Output the (X, Y) coordinate of the center of the cell containing the given text.  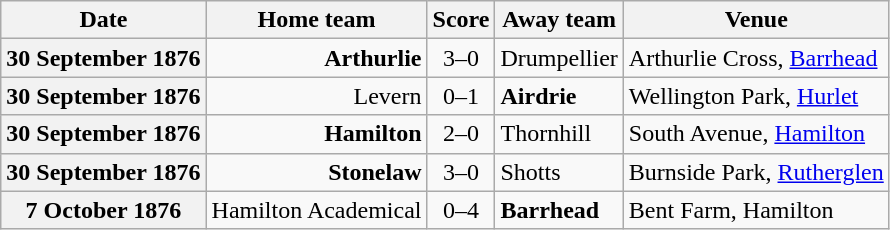
Wellington Park, Hurlet (756, 96)
Thornhill (559, 134)
Levern (316, 96)
Arthurlie (316, 58)
Bent Farm, Hamilton (756, 210)
0–4 (461, 210)
Away team (559, 20)
Arthurlie Cross, Barrhead (756, 58)
0–1 (461, 96)
2–0 (461, 134)
Burnside Park, Rutherglen (756, 172)
Home team (316, 20)
Score (461, 20)
Stonelaw (316, 172)
Drumpellier (559, 58)
Hamilton Academical (316, 210)
7 October 1876 (104, 210)
Shotts (559, 172)
Venue (756, 20)
Hamilton (316, 134)
Airdrie (559, 96)
South Avenue, Hamilton (756, 134)
Barrhead (559, 210)
Date (104, 20)
